Identify which cell holds the provided text, then report its [x, y] central coordinate. 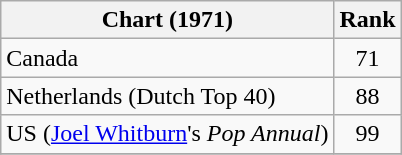
88 [368, 96]
71 [368, 58]
Chart (1971) [168, 20]
Rank [368, 20]
Netherlands (Dutch Top 40) [168, 96]
US (Joel Whitburn's Pop Annual) [168, 134]
Canada [168, 58]
99 [368, 134]
